Detect which cell encompasses the target text, then output its [X, Y] center coordinate. 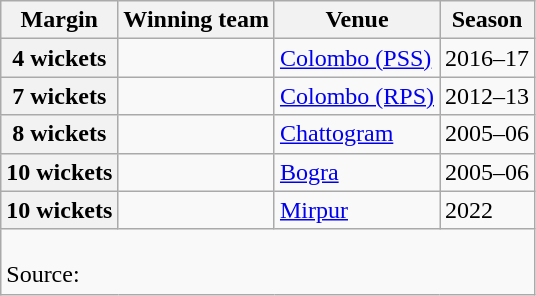
Bogra [356, 172]
Venue [356, 20]
Season [488, 20]
7 wickets [60, 96]
Colombo (PSS) [356, 58]
Chattogram [356, 134]
Colombo (RPS) [356, 96]
Winning team [196, 20]
4 wickets [60, 58]
Source: [268, 262]
8 wickets [60, 134]
Margin [60, 20]
Mirpur [356, 210]
2016–17 [488, 58]
2022 [488, 210]
2012–13 [488, 96]
